For the text-containing cell, return its midpoint in [X, Y] coordinate format. 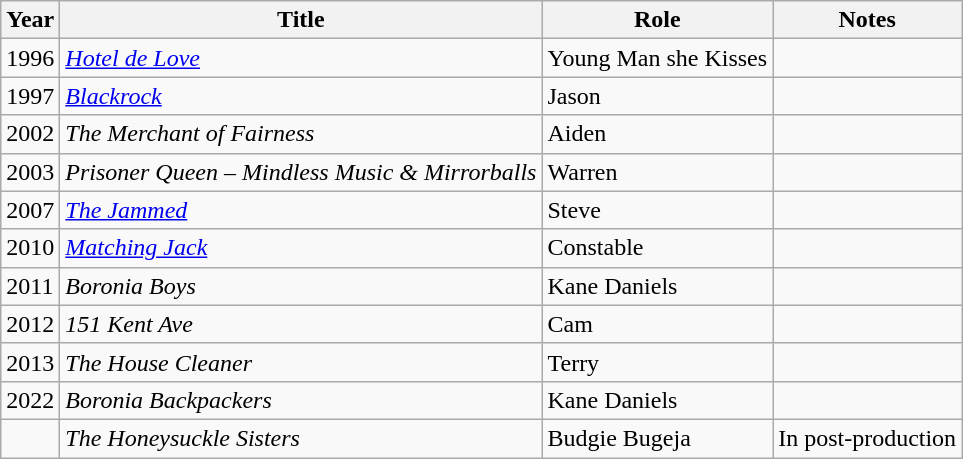
151 Kent Ave [301, 324]
Jason [658, 96]
Boronia Boys [301, 286]
1996 [30, 58]
Hotel de Love [301, 58]
Title [301, 20]
Young Man she Kisses [658, 58]
Constable [658, 248]
2022 [30, 400]
Role [658, 20]
In post-production [868, 438]
The Jammed [301, 210]
Year [30, 20]
2002 [30, 134]
2007 [30, 210]
2011 [30, 286]
Boronia Backpackers [301, 400]
Notes [868, 20]
Warren [658, 172]
The House Cleaner [301, 362]
Cam [658, 324]
Terry [658, 362]
2010 [30, 248]
1997 [30, 96]
Matching Jack [301, 248]
2003 [30, 172]
Prisoner Queen – Mindless Music & Mirrorballs [301, 172]
Aiden [658, 134]
Budgie Bugeja [658, 438]
2012 [30, 324]
The Honeysuckle Sisters [301, 438]
Blackrock [301, 96]
Steve [658, 210]
2013 [30, 362]
The Merchant of Fairness [301, 134]
